From the cell containing the given text, extract its center point as [x, y] coordinate. 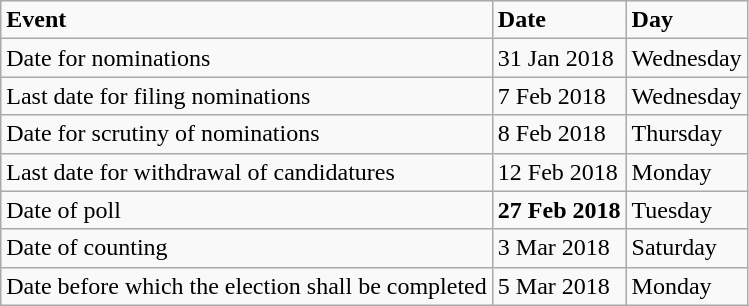
Saturday [686, 248]
Last date for withdrawal of candidatures [247, 172]
Date of counting [247, 248]
Date for nominations [247, 58]
27 Feb 2018 [559, 210]
Event [247, 20]
31 Jan 2018 [559, 58]
Tuesday [686, 210]
Date for scrutiny of nominations [247, 134]
7 Feb 2018 [559, 96]
8 Feb 2018 [559, 134]
Thursday [686, 134]
Date [559, 20]
12 Feb 2018 [559, 172]
Date of poll [247, 210]
Last date for filing nominations [247, 96]
3 Mar 2018 [559, 248]
Day [686, 20]
5 Mar 2018 [559, 286]
Date before which the election shall be completed [247, 286]
